Scan for the cell matching the given text and deliver its (x, y) coordinate at center. 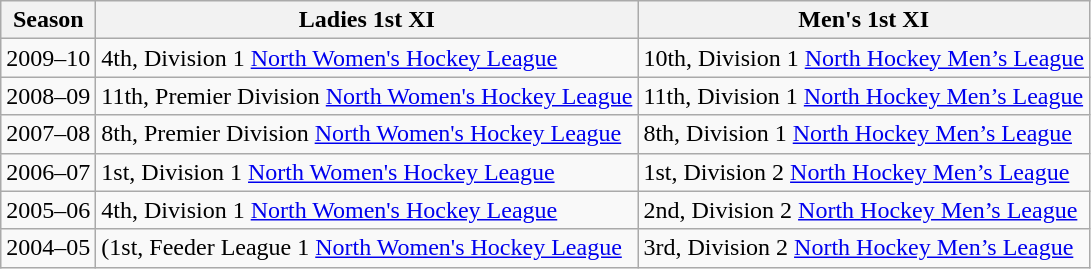
1st, Division 2 North Hockey Men’s League (864, 172)
8th, Premier Division North Women's Hockey League (367, 134)
2005–06 (48, 210)
2004–05 (48, 248)
8th, Division 1 North Hockey Men’s League (864, 134)
3rd, Division 2 North Hockey Men’s League (864, 248)
10th, Division 1 North Hockey Men’s League (864, 58)
2006–07 (48, 172)
Men's 1st XI (864, 20)
11th, Division 1 North Hockey Men’s League (864, 96)
Ladies 1st XI (367, 20)
2007–08 (48, 134)
2nd, Division 2 North Hockey Men’s League (864, 210)
1st, Division 1 North Women's Hockey League (367, 172)
Season (48, 20)
11th, Premier Division North Women's Hockey League (367, 96)
(1st, Feeder League 1 North Women's Hockey League (367, 248)
2009–10 (48, 58)
2008–09 (48, 96)
